Identify which cell holds the provided text, then report its (x, y) central coordinate. 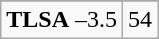
TLSA –3.5 (62, 20)
54 (140, 20)
